Detect which cell encompasses the target text, then output its (x, y) center coordinate. 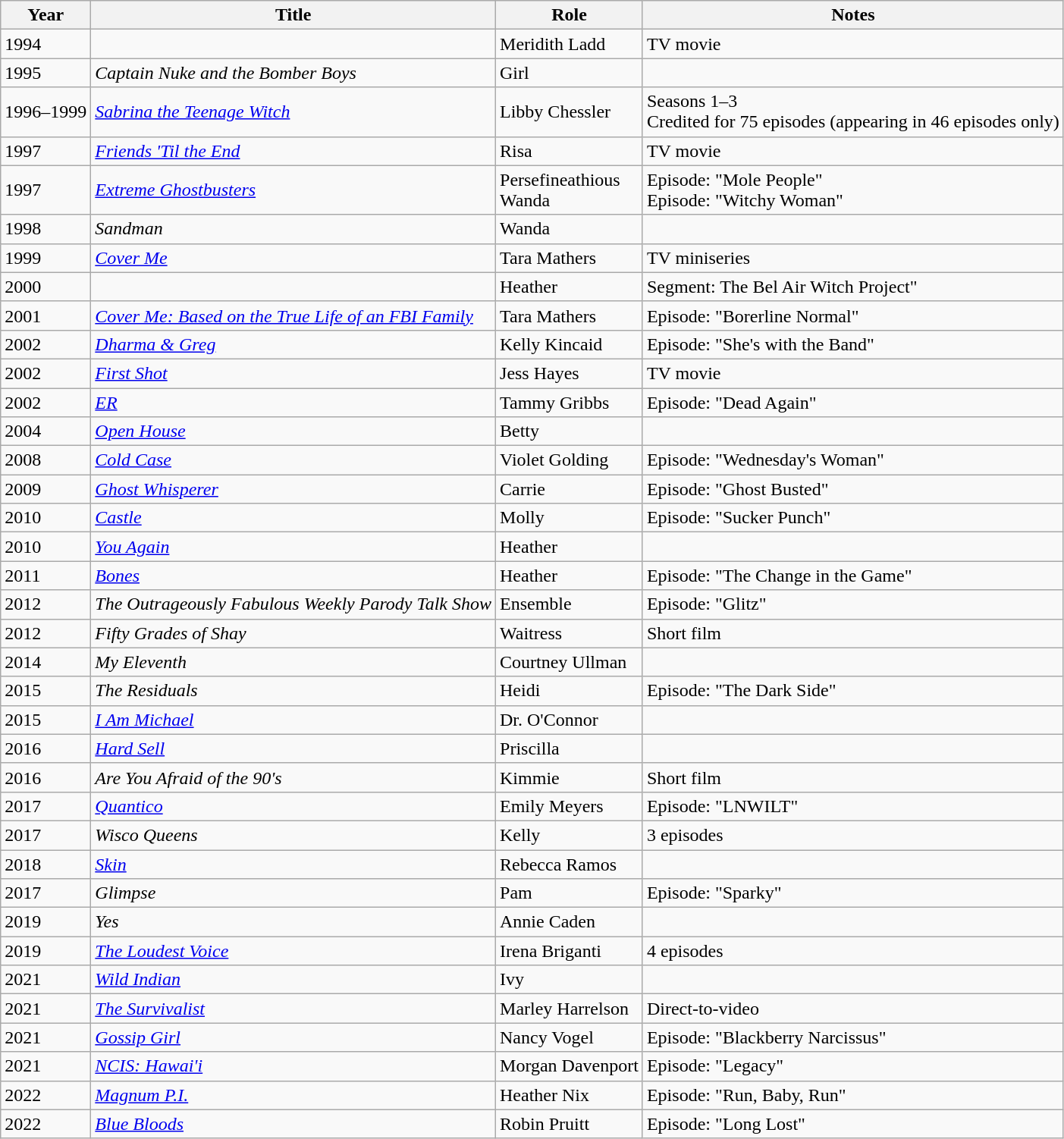
Glimpse (293, 893)
Betty (570, 431)
Morgan Davenport (570, 1066)
Dharma & Greg (293, 344)
Yes (293, 922)
The Survivalist (293, 1009)
The Residuals (293, 691)
2009 (46, 489)
Cover Me: Based on the True Life of an FBI Family (293, 315)
1994 (46, 44)
Heather Nix (570, 1095)
Wisco Queens (293, 835)
Episode: "She's with the Band" (852, 344)
Role (570, 15)
PersefineathiousWanda (570, 190)
Episode: "Sparky" (852, 893)
Molly (570, 518)
TV miniseries (852, 258)
Priscilla (570, 748)
Blue Bloods (293, 1124)
2004 (46, 431)
2001 (46, 315)
Cold Case (293, 460)
Wild Indian (293, 980)
ER (293, 403)
I Am Michael (293, 720)
Kelly (570, 835)
Friends 'Til the End (293, 151)
Meridith Ladd (570, 44)
Episode: "Dead Again" (852, 403)
Courtney Ullman (570, 662)
My Eleventh (293, 662)
Girl (570, 73)
Episode: "Sucker Punch" (852, 518)
2011 (46, 576)
Direct-to-video (852, 1009)
Annie Caden (570, 922)
The Loudest Voice (293, 951)
Carrie (570, 489)
Ivy (570, 980)
Castle (293, 518)
Fifty Grades of Shay (293, 633)
Captain Nuke and the Bomber Boys (293, 73)
Episode: "The Dark Side" (852, 691)
Tammy Gribbs (570, 403)
Sabrina the Teenage Witch (293, 112)
Violet Golding (570, 460)
2014 (46, 662)
Magnum P.I. (293, 1095)
Quantico (293, 806)
2000 (46, 287)
Dr. O'Connor (570, 720)
Ensemble (570, 604)
Hard Sell (293, 748)
Wanda (570, 229)
3 episodes (852, 835)
Episode: "Blackberry Narcissus" (852, 1037)
Nancy Vogel (570, 1037)
Emily Meyers (570, 806)
Segment: The Bel Air Witch Project" (852, 287)
Episode: "Run, Baby, Run" (852, 1095)
Open House (293, 431)
Skin (293, 864)
Risa (570, 151)
Sandman (293, 229)
1996–1999 (46, 112)
4 episodes (852, 951)
Year (46, 15)
Libby Chessler (570, 112)
Ghost Whisperer (293, 489)
Heidi (570, 691)
Episode: "Ghost Busted" (852, 489)
Title (293, 15)
First Shot (293, 373)
1999 (46, 258)
Kimmie (570, 777)
Robin Pruitt (570, 1124)
Cover Me (293, 258)
Kelly Kincaid (570, 344)
NCIS: Hawai'i (293, 1066)
Marley Harrelson (570, 1009)
1995 (46, 73)
Waitress (570, 633)
Jess Hayes (570, 373)
Episode: "Borerline Normal" (852, 315)
Episode: "Legacy" (852, 1066)
Bones (293, 576)
Episode: "Mole People"Episode: "Witchy Woman" (852, 190)
Episode: "LNWILT" (852, 806)
Gossip Girl (293, 1037)
2018 (46, 864)
2008 (46, 460)
Irena Briganti (570, 951)
Notes (852, 15)
Are You Afraid of the 90's (293, 777)
Episode: "Long Lost" (852, 1124)
You Again (293, 547)
1998 (46, 229)
Rebecca Ramos (570, 864)
Episode: "The Change in the Game" (852, 576)
Seasons 1–3 Credited for 75 episodes (appearing in 46 episodes only) (852, 112)
The Outrageously Fabulous Weekly Parody Talk Show (293, 604)
Episode: "Glitz" (852, 604)
Extreme Ghostbusters (293, 190)
Episode: "Wednesday's Woman" (852, 460)
Pam (570, 893)
